Scan for the cell matching the given text and deliver its (X, Y) coordinate at center. 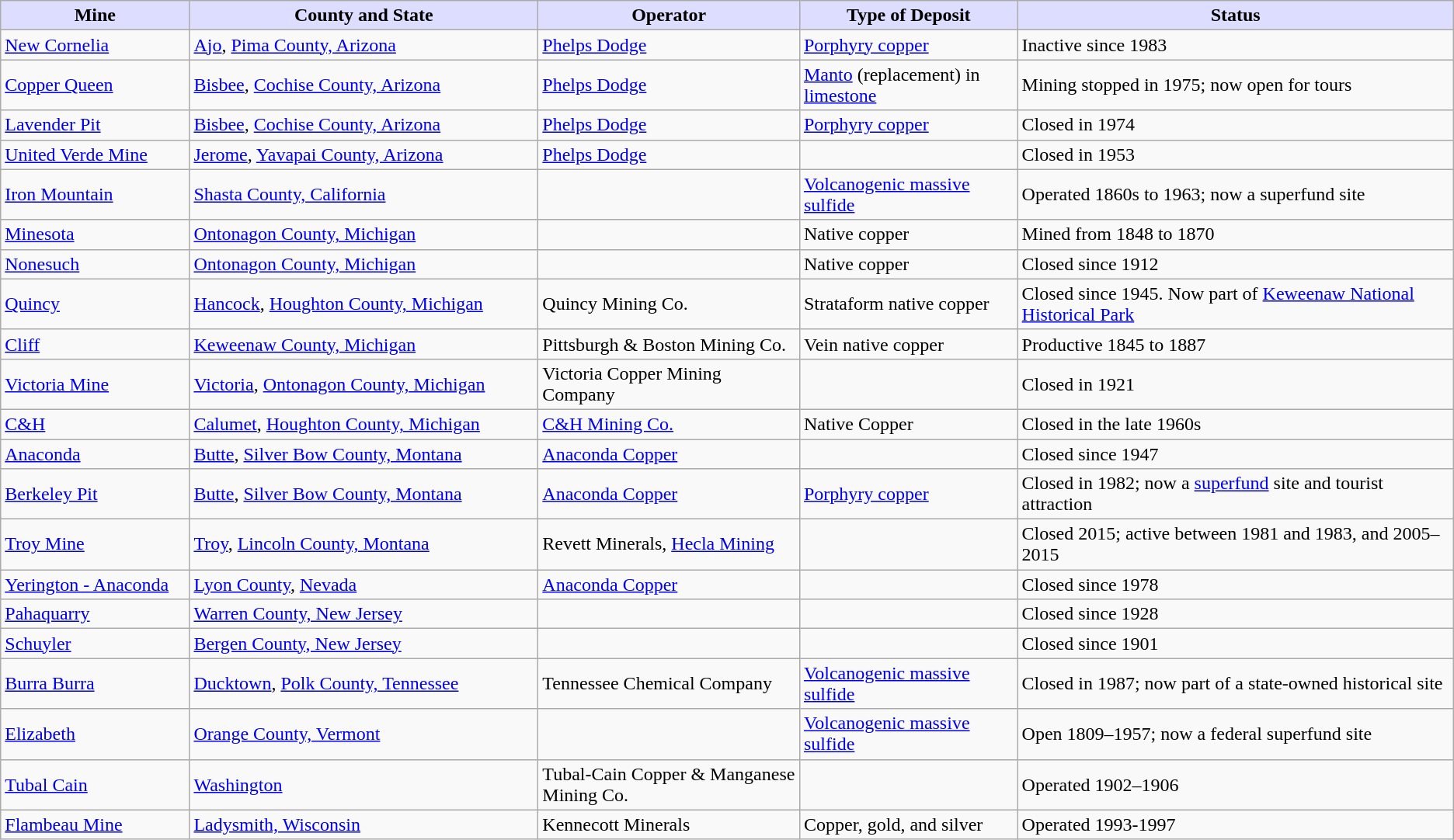
Quincy (95, 304)
Cliff (95, 344)
Pittsburgh & Boston Mining Co. (670, 344)
Closed 2015; active between 1981 and 1983, and 2005–2015 (1235, 545)
Ladysmith, Wisconsin (363, 824)
Jerome, Yavapai County, Arizona (363, 154)
Closed in the late 1960s (1235, 424)
Yerington - Anaconda (95, 585)
Revett Minerals, Hecla Mining (670, 545)
Tubal-Cain Copper & Manganese Mining Co. (670, 784)
United Verde Mine (95, 154)
Mining stopped in 1975; now open for tours (1235, 85)
Tubal Cain (95, 784)
Operator (670, 16)
New Cornelia (95, 45)
Status (1235, 16)
Victoria Copper Mining Company (670, 384)
Bergen County, New Jersey (363, 644)
Vein native copper (909, 344)
Anaconda (95, 454)
Nonesuch (95, 264)
Closed since 1912 (1235, 264)
Closed in 1921 (1235, 384)
Berkeley Pit (95, 494)
Type of Deposit (909, 16)
Closed since 1928 (1235, 614)
Open 1809–1957; now a federal superfund site (1235, 734)
Tennessee Chemical Company (670, 683)
Closed since 1947 (1235, 454)
Washington (363, 784)
Closed in 1982; now a superfund site and tourist attraction (1235, 494)
Troy, Lincoln County, Montana (363, 545)
Copper, gold, and silver (909, 824)
Mined from 1848 to 1870 (1235, 234)
Calumet, Houghton County, Michigan (363, 424)
Closed in 1953 (1235, 154)
Native Copper (909, 424)
Closed in 1974 (1235, 125)
C&H Mining Co. (670, 424)
Pahaquarry (95, 614)
Keweenaw County, Michigan (363, 344)
Strataform native copper (909, 304)
C&H (95, 424)
Victoria Mine (95, 384)
Ajo, Pima County, Arizona (363, 45)
Copper Queen (95, 85)
County and State (363, 16)
Burra Burra (95, 683)
Victoria, Ontonagon County, Michigan (363, 384)
Closed since 1945. Now part of Keweenaw National Historical Park (1235, 304)
Shasta County, California (363, 194)
Quincy Mining Co. (670, 304)
Minesota (95, 234)
Kennecott Minerals (670, 824)
Hancock, Houghton County, Michigan (363, 304)
Orange County, Vermont (363, 734)
Operated 1902–1906 (1235, 784)
Closed since 1901 (1235, 644)
Flambeau Mine (95, 824)
Operated 1993-1997 (1235, 824)
Schuyler (95, 644)
Inactive since 1983 (1235, 45)
Operated 1860s to 1963; now a superfund site (1235, 194)
Mine (95, 16)
Elizabeth (95, 734)
Lyon County, Nevada (363, 585)
Closed since 1978 (1235, 585)
Lavender Pit (95, 125)
Warren County, New Jersey (363, 614)
Troy Mine (95, 545)
Closed in 1987; now part of a state-owned historical site (1235, 683)
Iron Mountain (95, 194)
Manto (replacement) in limestone (909, 85)
Ducktown, Polk County, Tennessee (363, 683)
Productive 1845 to 1887 (1235, 344)
